Provide the (X, Y) coordinate of the cell's center where the given text is located.  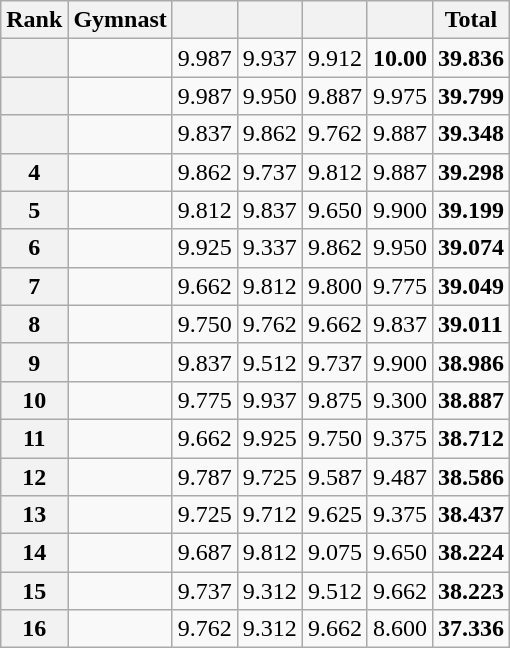
38.586 (472, 477)
39.049 (472, 286)
4 (34, 172)
9.800 (334, 286)
9 (34, 362)
9.875 (334, 400)
Total (472, 20)
12 (34, 477)
9.975 (400, 96)
16 (34, 629)
9.337 (270, 248)
7 (34, 286)
39.836 (472, 58)
9.912 (334, 58)
38.712 (472, 438)
9.625 (334, 515)
9.487 (400, 477)
5 (34, 210)
9.712 (270, 515)
39.074 (472, 248)
38.224 (472, 553)
10.00 (400, 58)
6 (34, 248)
38.223 (472, 591)
38.887 (472, 400)
39.199 (472, 210)
Rank (34, 20)
39.298 (472, 172)
9.687 (204, 553)
13 (34, 515)
37.336 (472, 629)
39.348 (472, 134)
15 (34, 591)
39.011 (472, 324)
38.986 (472, 362)
11 (34, 438)
Gymnast (120, 20)
9.300 (400, 400)
8.600 (400, 629)
9.787 (204, 477)
10 (34, 400)
9.075 (334, 553)
9.587 (334, 477)
14 (34, 553)
8 (34, 324)
39.799 (472, 96)
38.437 (472, 515)
